Return the [X, Y] coordinate for the center point of the cell that contains the specified text.  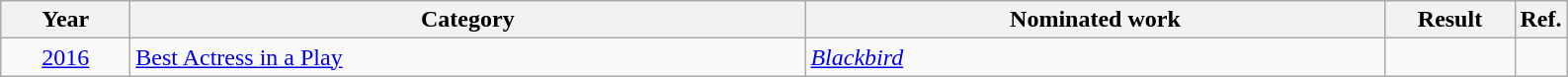
2016 [65, 57]
Category [468, 20]
Blackbird [1095, 57]
Nominated work [1095, 20]
Result [1450, 20]
Best Actress in a Play [468, 57]
Ref. [1541, 20]
Year [65, 20]
